Scan for the cell matching the given text and deliver its [X, Y] coordinate at center. 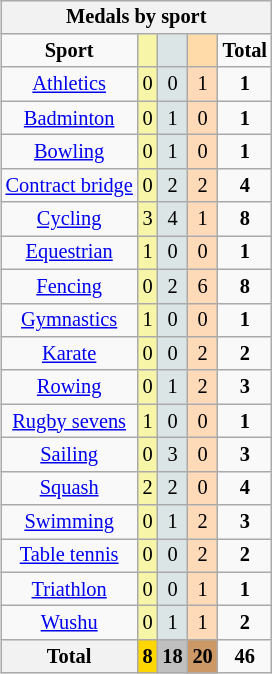
Rugby sevens [70, 421]
Medals by sport [136, 17]
Gymnastics [70, 320]
Karate [70, 354]
46 [245, 657]
Equestrian [70, 253]
Cycling [70, 219]
Triathlon [70, 589]
Bowling [70, 152]
Athletics [70, 84]
Wushu [70, 623]
Contract bridge [70, 185]
Badminton [70, 118]
Sport [70, 51]
Fencing [70, 286]
Swimming [70, 522]
18 [173, 657]
Rowing [70, 387]
20 [203, 657]
Squash [70, 488]
Table tennis [70, 556]
Sailing [70, 455]
6 [203, 286]
